Return the (X, Y) coordinate for the center point of the cell that contains the specified text.  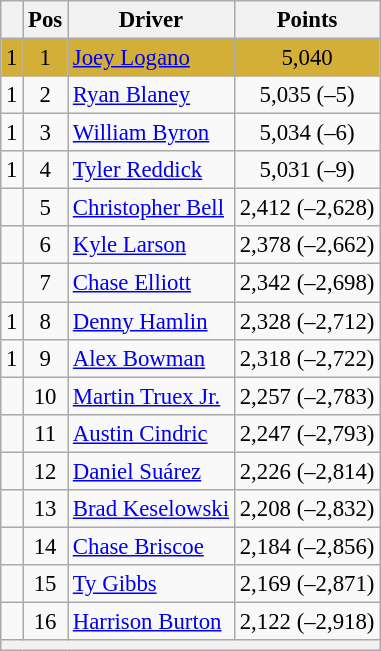
2,328 (–2,712) (306, 321)
Denny Hamlin (152, 321)
Points (306, 20)
Chase Elliott (152, 283)
3 (46, 133)
10 (46, 396)
9 (46, 358)
2,184 (–2,856) (306, 546)
Ty Gibbs (152, 584)
Chase Briscoe (152, 546)
2,412 (–2,628) (306, 208)
Joey Logano (152, 58)
Harrison Burton (152, 621)
5,031 (–9) (306, 170)
8 (46, 321)
2,226 (–2,814) (306, 471)
15 (46, 584)
Kyle Larson (152, 245)
11 (46, 433)
Ryan Blaney (152, 95)
William Byron (152, 133)
2,342 (–2,698) (306, 283)
2,247 (–2,793) (306, 433)
12 (46, 471)
6 (46, 245)
2,208 (–2,832) (306, 509)
Martin Truex Jr. (152, 396)
Pos (46, 20)
13 (46, 509)
14 (46, 546)
Driver (152, 20)
2,378 (–2,662) (306, 245)
16 (46, 621)
5,035 (–5) (306, 95)
5 (46, 208)
5,034 (–6) (306, 133)
Alex Bowman (152, 358)
2,318 (–2,722) (306, 358)
2,257 (–2,783) (306, 396)
4 (46, 170)
Daniel Suárez (152, 471)
2,122 (–2,918) (306, 621)
Brad Keselowski (152, 509)
2 (46, 95)
7 (46, 283)
Christopher Bell (152, 208)
5,040 (306, 58)
Tyler Reddick (152, 170)
Austin Cindric (152, 433)
2,169 (–2,871) (306, 584)
